Find where the given text appears and provide that cell's center as [X, Y] coordinate. 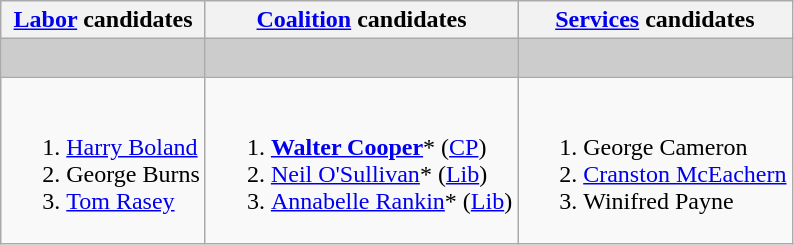
Labor candidates [104, 20]
Walter Cooper* (CP)Neil O'Sullivan* (Lib)Annabelle Rankin* (Lib) [361, 160]
Services candidates [655, 20]
George CameronCranston McEachernWinifred Payne [655, 160]
Coalition candidates [361, 20]
Harry BolandGeorge BurnsTom Rasey [104, 160]
